Find where the given text appears and provide that cell's center as [x, y] coordinate. 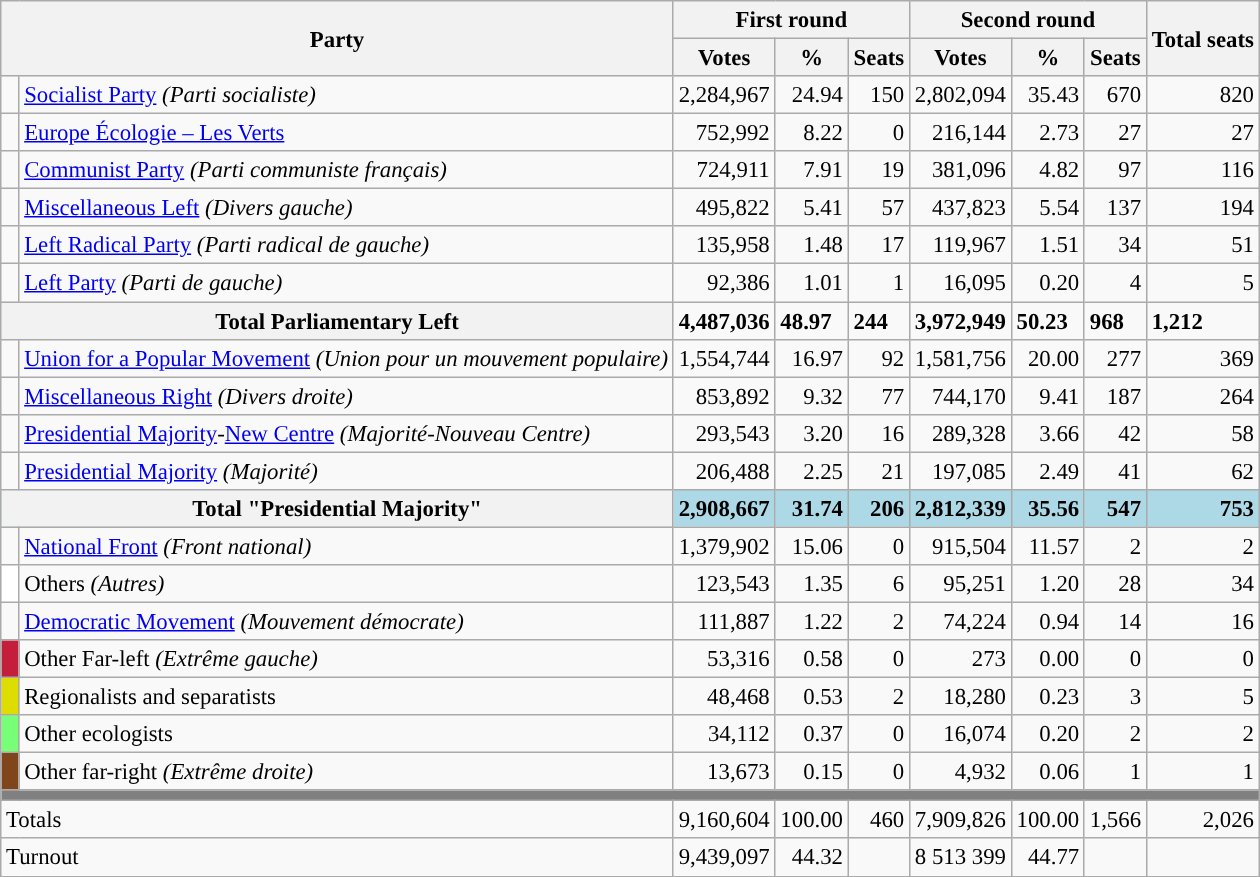
4,932 [961, 772]
35.43 [1048, 95]
194 [1202, 208]
Turnout [338, 858]
293,543 [724, 433]
206 [878, 509]
5.41 [812, 208]
137 [1115, 208]
968 [1115, 321]
48.97 [812, 321]
216,144 [961, 133]
3.20 [812, 433]
123,543 [724, 584]
14 [1115, 621]
197,085 [961, 471]
1,554,744 [724, 358]
437,823 [961, 208]
187 [1115, 396]
13,673 [724, 772]
915,504 [961, 546]
Total Parliamentary Left [338, 321]
264 [1202, 396]
4 [1115, 283]
111,887 [724, 621]
74,224 [961, 621]
National Front (Front national) [346, 546]
57 [878, 208]
11.57 [1048, 546]
Democratic Movement (Mouvement démocrate) [346, 621]
Total seats [1202, 38]
5.54 [1048, 208]
92,386 [724, 283]
9.41 [1048, 396]
Socialist Party (Parti socialiste) [346, 95]
Other far-right (Extrême droite) [346, 772]
0.58 [812, 659]
48,468 [724, 697]
6 [878, 584]
289,328 [961, 433]
95,251 [961, 584]
3.66 [1048, 433]
Europe Écologie – Les Verts [346, 133]
369 [1202, 358]
Presidential Majority (Majorité) [346, 471]
1.51 [1048, 245]
724,911 [724, 170]
4,487,036 [724, 321]
752,992 [724, 133]
1.48 [812, 245]
744,170 [961, 396]
135,958 [724, 245]
44.32 [812, 858]
9,160,604 [724, 820]
1.22 [812, 621]
381,096 [961, 170]
0.37 [812, 734]
244 [878, 321]
51 [1202, 245]
7,909,826 [961, 820]
853,892 [724, 396]
1,581,756 [961, 358]
8 513 399 [961, 858]
53,316 [724, 659]
Others (Autres) [346, 584]
Totals [338, 820]
16,095 [961, 283]
2,284,967 [724, 95]
7.91 [812, 170]
Left Party (Parti de gauche) [346, 283]
670 [1115, 95]
92 [878, 358]
0.94 [1048, 621]
24.94 [812, 95]
Union for a Popular Movement (Union pour un mouvement populaire) [346, 358]
50.23 [1048, 321]
8.22 [812, 133]
Presidential Majority-New Centre (Majorité-Nouveau Centre) [346, 433]
19 [878, 170]
119,967 [961, 245]
97 [1115, 170]
547 [1115, 509]
150 [878, 95]
0.23 [1048, 697]
1,379,902 [724, 546]
0.53 [812, 697]
28 [1115, 584]
2,026 [1202, 820]
9.32 [812, 396]
753 [1202, 509]
16,074 [961, 734]
42 [1115, 433]
62 [1202, 471]
Second round [1028, 20]
4.82 [1048, 170]
35.56 [1048, 509]
Total "Presidential Majority" [338, 509]
Miscellaneous Left (Divers gauche) [346, 208]
2.49 [1048, 471]
206,488 [724, 471]
3,972,949 [961, 321]
Other Far-left (Extrême gauche) [346, 659]
Party [338, 38]
18,280 [961, 697]
2.25 [812, 471]
34,112 [724, 734]
41 [1115, 471]
Regionalists and separatists [346, 697]
1.35 [812, 584]
2,908,667 [724, 509]
3 [1115, 697]
0.00 [1048, 659]
277 [1115, 358]
44.77 [1048, 858]
2,802,094 [961, 95]
Miscellaneous Right (Divers droite) [346, 396]
0.15 [812, 772]
0.06 [1048, 772]
116 [1202, 170]
9,439,097 [724, 858]
Communist Party (Parti communiste français) [346, 170]
17 [878, 245]
31.74 [812, 509]
15.06 [812, 546]
77 [878, 396]
2,812,339 [961, 509]
16.97 [812, 358]
58 [1202, 433]
1,212 [1202, 321]
Left Radical Party (Parti radical de gauche) [346, 245]
1,566 [1115, 820]
21 [878, 471]
Other ecologists [346, 734]
20.00 [1048, 358]
1.20 [1048, 584]
1.01 [812, 283]
495,822 [724, 208]
First round [791, 20]
2.73 [1048, 133]
273 [961, 659]
820 [1202, 95]
460 [878, 820]
